Output the [X, Y] coordinate of the center of the cell containing the given text.  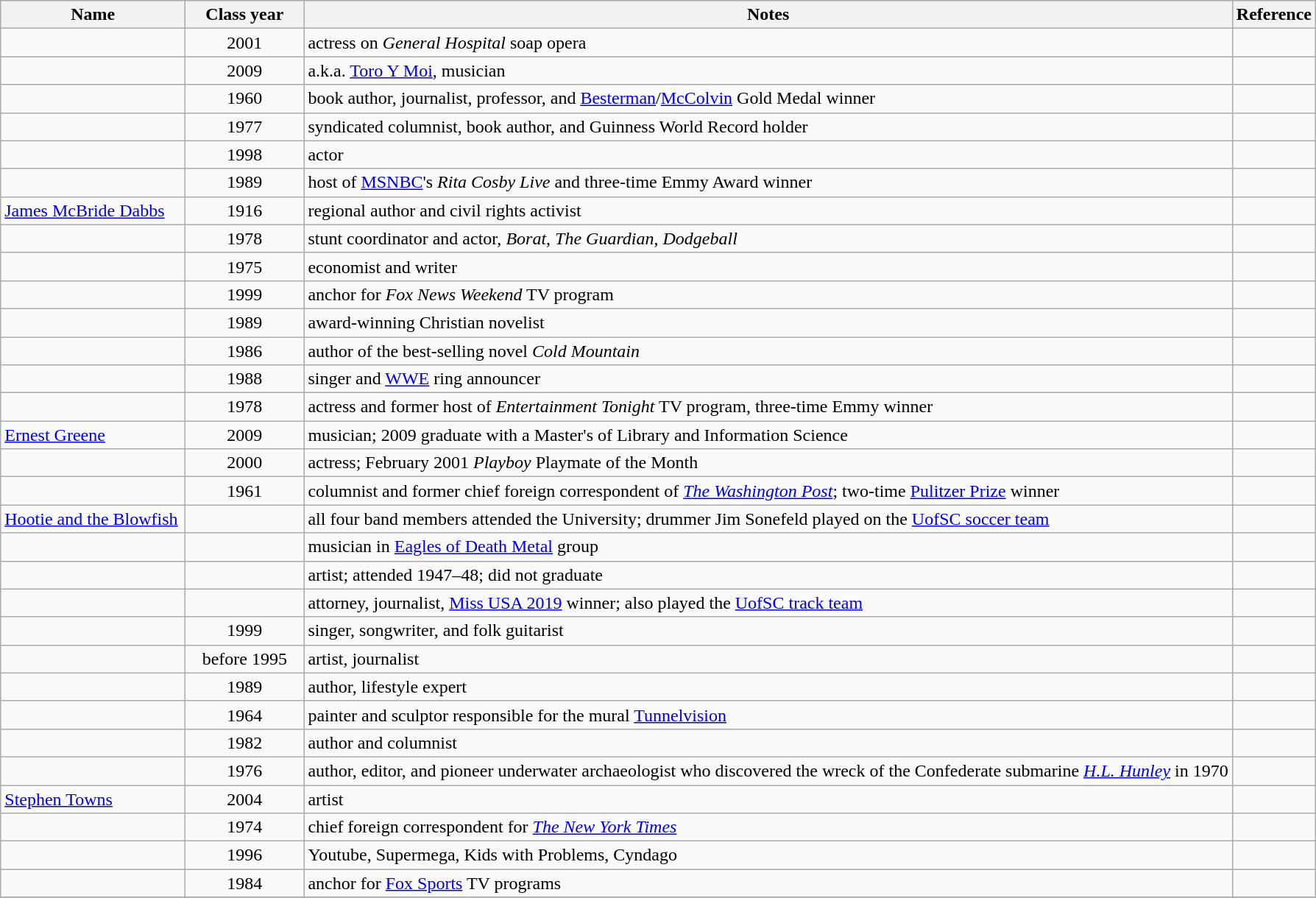
a.k.a. Toro Y Moi, musician [768, 71]
economist and writer [768, 266]
1974 [244, 827]
musician; 2009 graduate with a Master's of Library and Information Science [768, 435]
actor [768, 155]
anchor for Fox News Weekend TV program [768, 294]
Notes [768, 15]
2001 [244, 43]
Youtube, Supermega, Kids with Problems, Cyndago [768, 855]
author, lifestyle expert [768, 687]
chief foreign correspondent for The New York Times [768, 827]
1984 [244, 883]
1916 [244, 211]
1961 [244, 491]
Name [93, 15]
regional author and civil rights activist [768, 211]
artist; attended 1947–48; did not graduate [768, 575]
1964 [244, 715]
1988 [244, 379]
author and columnist [768, 743]
singer, songwriter, and folk guitarist [768, 631]
Class year [244, 15]
before 1995 [244, 659]
musician in Eagles of Death Metal group [768, 547]
actress and former host of Entertainment Tonight TV program, three-time Emmy winner [768, 407]
artist, journalist [768, 659]
columnist and former chief foreign correspondent of The Washington Post; two-time Pulitzer Prize winner [768, 491]
actress on General Hospital soap opera [768, 43]
award-winning Christian novelist [768, 322]
Ernest Greene [93, 435]
painter and sculptor responsible for the mural Tunnelvision [768, 715]
1975 [244, 266]
2000 [244, 463]
2004 [244, 799]
1982 [244, 743]
author of the best-selling novel Cold Mountain [768, 351]
host of MSNBC's Rita Cosby Live and three-time Emmy Award winner [768, 183]
syndicated columnist, book author, and Guinness World Record holder [768, 127]
1986 [244, 351]
Reference [1273, 15]
actress; February 2001 Playboy Playmate of the Month [768, 463]
1960 [244, 99]
1996 [244, 855]
Hootie and the Blowfish [93, 519]
author, editor, and pioneer underwater archaeologist who discovered the wreck of the Confederate submarine H.L. Hunley in 1970 [768, 771]
James McBride Dabbs [93, 211]
all four band members attended the University; drummer Jim Sonefeld played on the UofSC soccer team [768, 519]
singer and WWE ring announcer [768, 379]
1998 [244, 155]
book author, journalist, professor, and Besterman/McColvin Gold Medal winner [768, 99]
anchor for Fox Sports TV programs [768, 883]
1976 [244, 771]
1977 [244, 127]
artist [768, 799]
stunt coordinator and actor, Borat, The Guardian, Dodgeball [768, 238]
attorney, journalist, Miss USA 2019 winner; also played the UofSC track team [768, 603]
Stephen Towns [93, 799]
